Return the [X, Y] coordinate for the center point of the cell that contains the specified text.  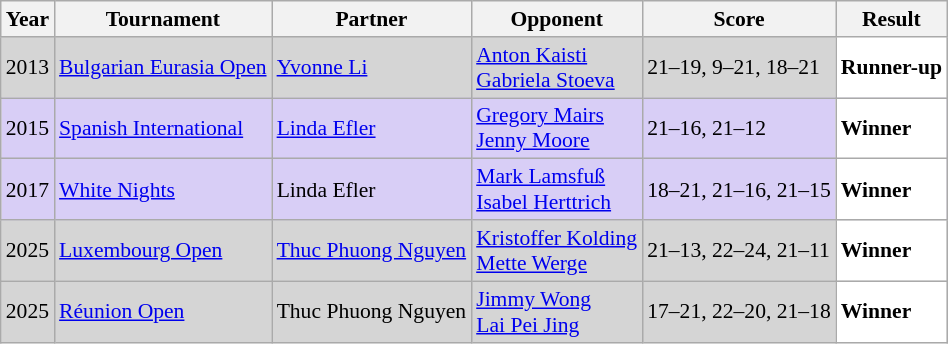
17–21, 22–20, 21–18 [739, 312]
Spanish International [163, 128]
Jimmy Wong Lai Pei Jing [556, 312]
21–13, 22–24, 21–11 [739, 250]
Kristoffer Kolding Mette Werge [556, 250]
Mark Lamsfuß Isabel Herttrich [556, 190]
2015 [28, 128]
Gregory Mairs Jenny Moore [556, 128]
Result [892, 19]
2017 [28, 190]
21–16, 21–12 [739, 128]
Year [28, 19]
Partner [372, 19]
Luxembourg Open [163, 250]
18–21, 21–16, 21–15 [739, 190]
Bulgarian Eurasia Open [163, 68]
White Nights [163, 190]
Anton Kaisti Gabriela Stoeva [556, 68]
Yvonne Li [372, 68]
21–19, 9–21, 18–21 [739, 68]
Score [739, 19]
Runner-up [892, 68]
Opponent [556, 19]
Tournament [163, 19]
Réunion Open [163, 312]
2013 [28, 68]
